Locate the cell with the specified text and output its [X, Y] center coordinate. 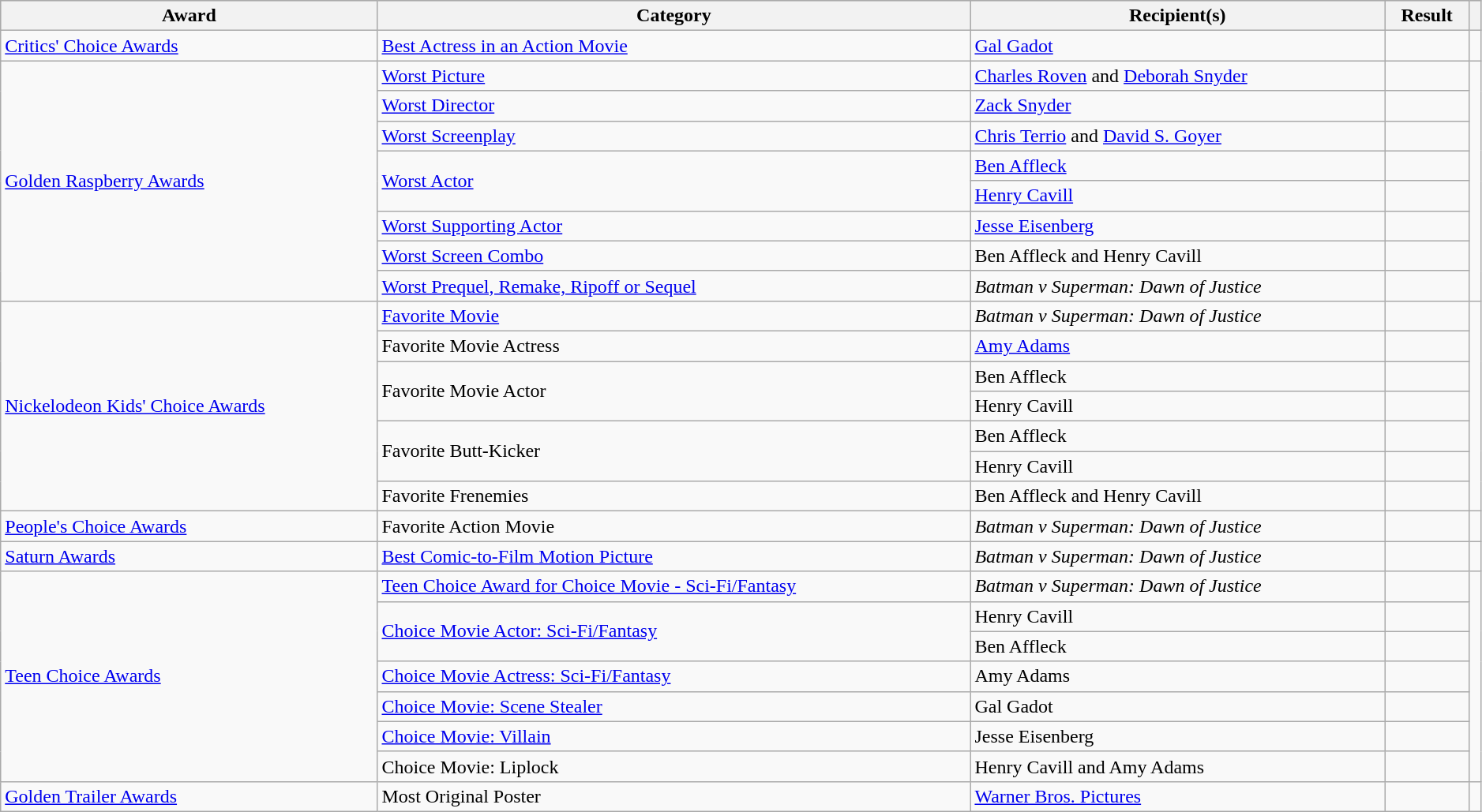
Choice Movie: Scene Stealer [674, 706]
Favorite Frenemies [674, 496]
Saturn Awards [189, 556]
Favorite Butt-Kicker [674, 451]
Best Actress in an Action Movie [674, 46]
Best Comic-to-Film Motion Picture [674, 556]
Choice Movie Actress: Sci-Fi/Fantasy [674, 676]
Golden Raspberry Awards [189, 181]
Result [1428, 16]
Golden Trailer Awards [189, 796]
Worst Actor [674, 181]
Favorite Movie Actor [674, 391]
Worst Director [674, 106]
Teen Choice Awards [189, 676]
Favorite Movie Actress [674, 346]
Choice Movie Actor: Sci-Fi/Fantasy [674, 631]
Nickelodeon Kids' Choice Awards [189, 406]
Worst Screen Combo [674, 256]
Award [189, 16]
People's Choice Awards [189, 526]
Worst Prequel, Remake, Ripoff or Sequel [674, 286]
Choice Movie: Villain [674, 736]
Category [674, 16]
Worst Supporting Actor [674, 226]
Charles Roven and Deborah Snyder [1178, 76]
Favorite Movie [674, 316]
Most Original Poster [674, 796]
Henry Cavill and Amy Adams [1178, 766]
Choice Movie: Liplock [674, 766]
Zack Snyder [1178, 106]
Recipient(s) [1178, 16]
Teen Choice Award for Choice Movie - Sci-Fi/Fantasy [674, 586]
Chris Terrio and David S. Goyer [1178, 136]
Favorite Action Movie [674, 526]
Worst Picture [674, 76]
Critics' Choice Awards [189, 46]
Worst Screenplay [674, 136]
Warner Bros. Pictures [1178, 796]
